Scan for the cell matching the given text and deliver its [x, y] coordinate at center. 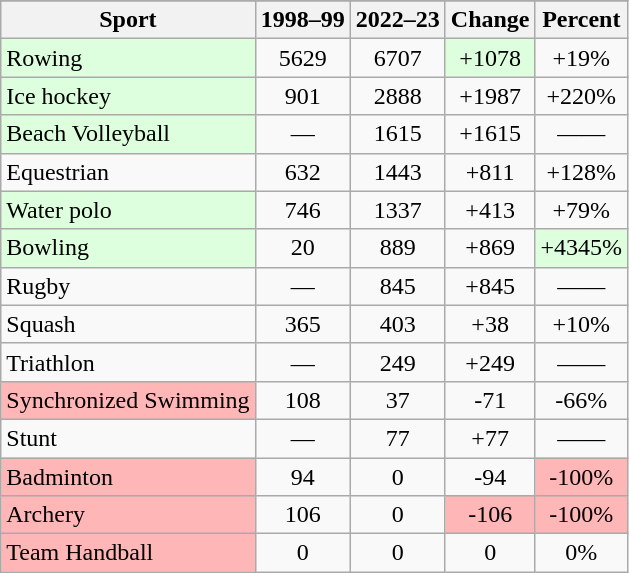
-94 [490, 477]
Equestrian [128, 172]
106 [302, 515]
108 [302, 400]
+1615 [490, 134]
Squash [128, 324]
94 [302, 477]
+220% [582, 96]
Change [490, 20]
1998–99 [302, 20]
+4345% [582, 248]
-71 [490, 400]
6707 [398, 58]
403 [398, 324]
+249 [490, 362]
Beach Volleyball [128, 134]
Rugby [128, 286]
+845 [490, 286]
Archery [128, 515]
Sport [128, 20]
901 [302, 96]
Percent [582, 20]
889 [398, 248]
1337 [398, 210]
746 [302, 210]
2022–23 [398, 20]
+128% [582, 172]
+38 [490, 324]
1443 [398, 172]
Water polo [128, 210]
+413 [490, 210]
Stunt [128, 438]
Bowling [128, 248]
+1078 [490, 58]
+79% [582, 210]
77 [398, 438]
+1987 [490, 96]
1615 [398, 134]
632 [302, 172]
+811 [490, 172]
Badminton [128, 477]
Synchronized Swimming [128, 400]
845 [398, 286]
+19% [582, 58]
2888 [398, 96]
Team Handball [128, 553]
37 [398, 400]
+10% [582, 324]
+869 [490, 248]
Triathlon [128, 362]
249 [398, 362]
5629 [302, 58]
365 [302, 324]
Rowing [128, 58]
20 [302, 248]
Ice hockey [128, 96]
-66% [582, 400]
+77 [490, 438]
-106 [490, 515]
0% [582, 553]
